Identify which cell holds the provided text, then report its [X, Y] central coordinate. 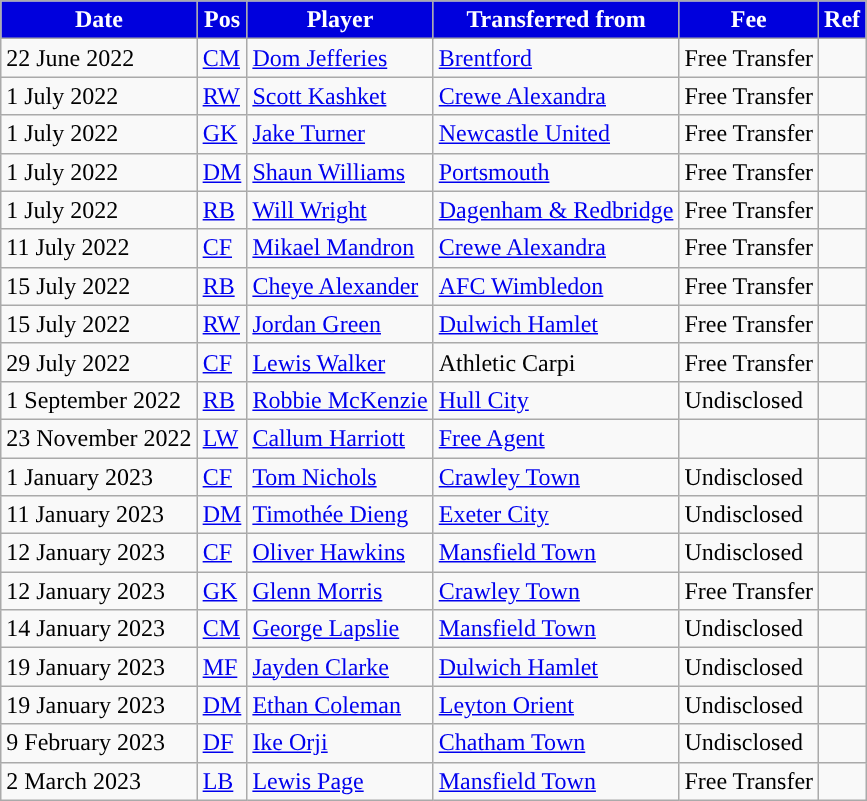
Ethan Coleman [340, 705]
Fee [749, 20]
Ref [842, 20]
Exeter City [556, 515]
Brentford [556, 58]
Callum Harriott [340, 438]
Ike Orji [340, 743]
Lewis Walker [340, 362]
1 September 2022 [99, 400]
14 January 2023 [99, 629]
Jayden Clarke [340, 667]
Player [340, 20]
Pos [222, 20]
Dagenham & Redbridge [556, 210]
Chatham Town [556, 743]
2 March 2023 [99, 781]
Jake Turner [340, 134]
29 July 2022 [99, 362]
AFC Wimbledon [556, 286]
23 November 2022 [99, 438]
Portsmouth [556, 172]
Glenn Morris [340, 591]
Robbie McKenzie [340, 400]
Mikael Mandron [340, 248]
11 January 2023 [99, 515]
Leyton Orient [556, 705]
Transferred from [556, 20]
11 July 2022 [99, 248]
Jordan Green [340, 324]
22 June 2022 [99, 58]
MF [222, 667]
George Lapslie [340, 629]
Scott Kashket [340, 96]
Shaun Williams [340, 172]
Date [99, 20]
Timothée Dieng [340, 515]
DF [222, 743]
Lewis Page [340, 781]
Hull City [556, 400]
1 January 2023 [99, 477]
LW [222, 438]
Cheye Alexander [340, 286]
Will Wright [340, 210]
LB [222, 781]
Free Agent [556, 438]
Tom Nichols [340, 477]
Athletic Carpi [556, 362]
9 February 2023 [99, 743]
Newcastle United [556, 134]
Dom Jefferies [340, 58]
Oliver Hawkins [340, 553]
